Return the (x, y) coordinate for the center point of the cell that contains the specified text.  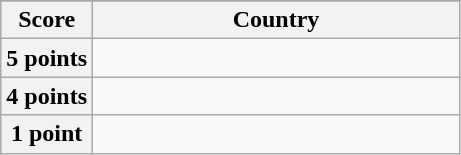
5 points (47, 58)
Score (47, 20)
4 points (47, 96)
Country (276, 20)
1 point (47, 134)
